Find where the given text appears and provide that cell's center as (X, Y) coordinate. 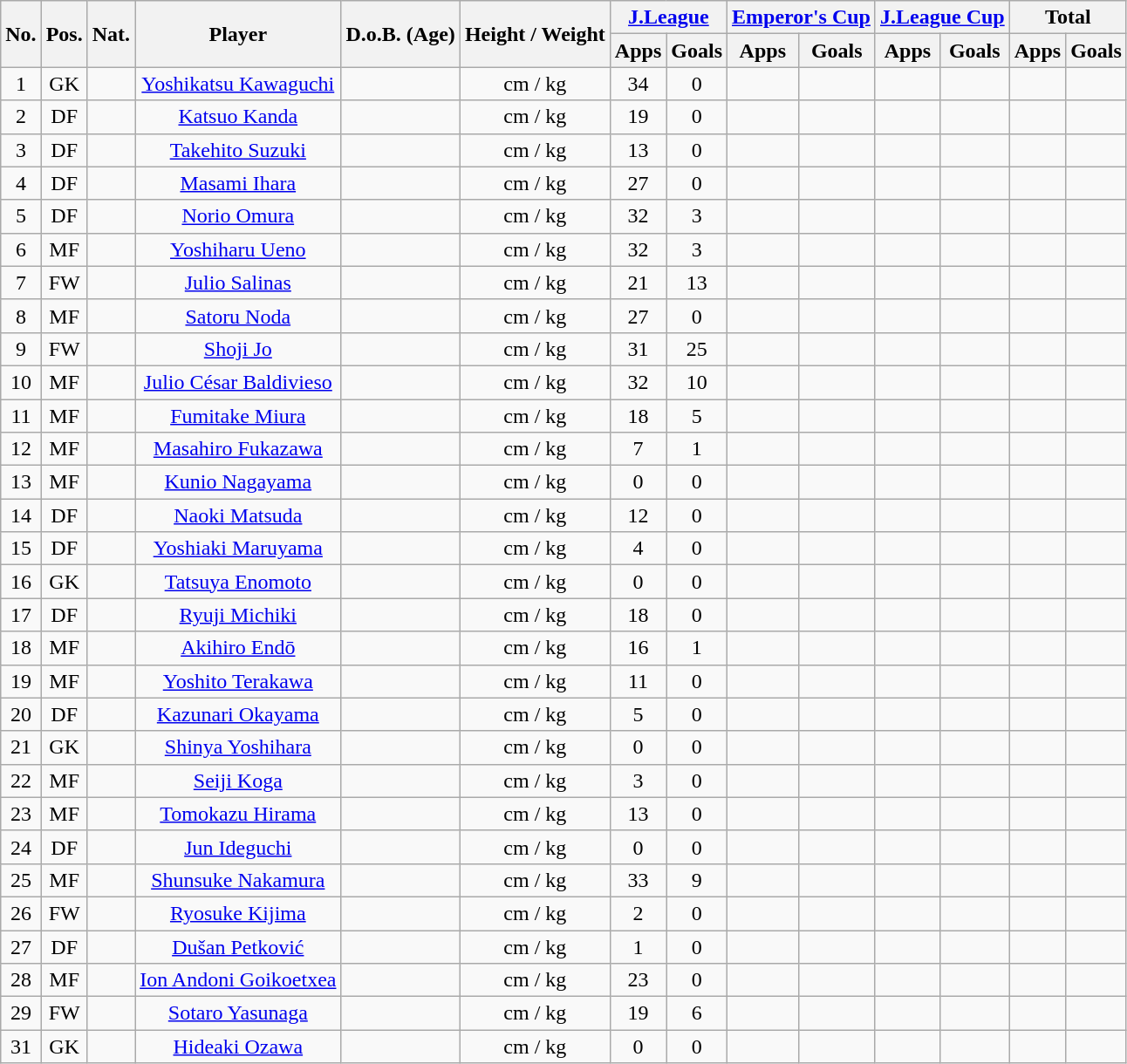
Pos. (65, 34)
Akihiro Endō (238, 648)
No. (21, 34)
Ryuji Michiki (238, 615)
22 (21, 781)
Katsuo Kanda (238, 117)
Yoshikatsu Kawaguchi (238, 84)
33 (638, 880)
D.o.B. (Age) (400, 34)
Yoshito Terakawa (238, 681)
Yoshiaki Maruyama (238, 549)
Tatsuya Enomoto (238, 582)
28 (21, 980)
14 (21, 515)
J.League Cup (942, 17)
Player (238, 34)
Shinya Yoshihara (238, 747)
Shunsuke Nakamura (238, 880)
Fumitake Miura (238, 416)
29 (21, 1013)
Julio Salinas (238, 283)
Ion Andoni Goikoetxea (238, 980)
20 (21, 714)
Sotaro Yasunaga (238, 1013)
Masami Ihara (238, 183)
Julio César Baldivieso (238, 382)
8 (21, 316)
26 (21, 913)
Satoru Noda (238, 316)
Dušan Petković (238, 946)
15 (21, 549)
24 (21, 847)
Naoki Matsuda (238, 515)
Norio Omura (238, 216)
Kazunari Okayama (238, 714)
Ryosuke Kijima (238, 913)
17 (21, 615)
Masahiro Fukazawa (238, 449)
34 (638, 84)
Emperor's Cup (802, 17)
Jun Ideguchi (238, 847)
Seiji Koga (238, 781)
Shoji Jo (238, 349)
Kunio Nagayama (238, 482)
Height / Weight (535, 34)
Takehito Suzuki (238, 150)
J.League (668, 17)
Yoshiharu Ueno (238, 249)
Nat. (111, 34)
Total (1068, 17)
Tomokazu Hirama (238, 814)
Hideaki Ozawa (238, 1047)
